Extract the [x, y] coordinate from the center of the cell holding the provided text.  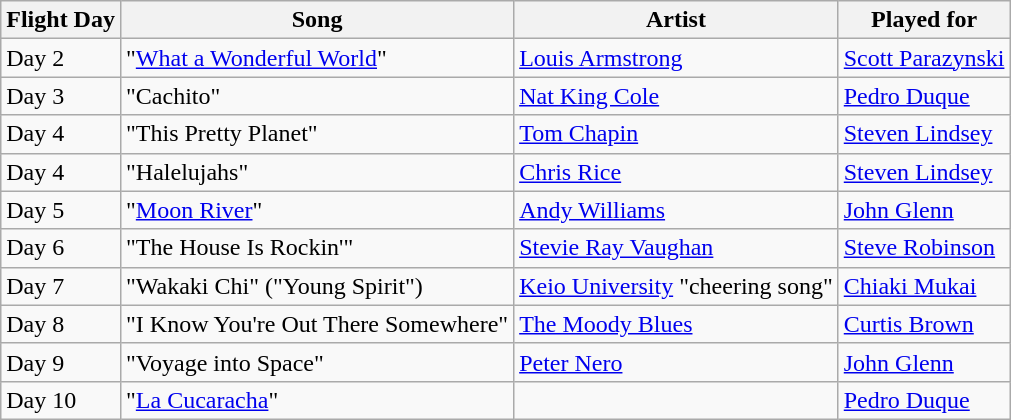
Tom Chapin [676, 134]
"What a Wonderful World" [316, 58]
Stevie Ray Vaughan [676, 248]
"Wakaki Chi" ("Young Spirit") [316, 286]
Nat King Cole [676, 96]
"This Pretty Planet" [316, 134]
Played for [924, 20]
"Moon River" [316, 210]
Scott Parazynski [924, 58]
"Voyage into Space" [316, 362]
"I Know You're Out There Somewhere" [316, 324]
"The House Is Rockin'" [316, 248]
Flight Day [61, 20]
Andy Williams [676, 210]
Steve Robinson [924, 248]
Day 3 [61, 96]
Keio University "cheering song" [676, 286]
Day 2 [61, 58]
Day 8 [61, 324]
Chiaki Mukai [924, 286]
Louis Armstrong [676, 58]
Curtis Brown [924, 324]
"Halelujahs" [316, 172]
Song [316, 20]
"La Cucaracha" [316, 400]
Artist [676, 20]
Day 10 [61, 400]
"Cachito" [316, 96]
The Moody Blues [676, 324]
Day 6 [61, 248]
Day 9 [61, 362]
Peter Nero [676, 362]
Chris Rice [676, 172]
Day 7 [61, 286]
Day 5 [61, 210]
